Detect which cell encompasses the target text, then output its [x, y] center coordinate. 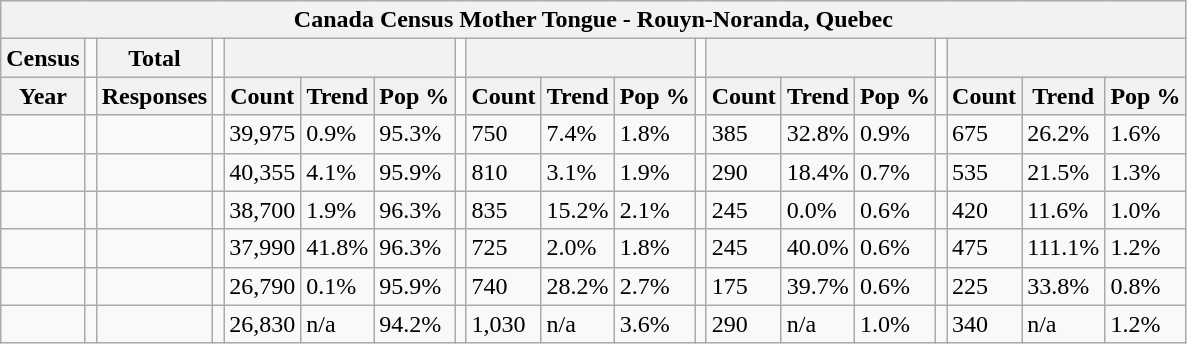
Canada Census Mother Tongue - Rouyn-Noranda, Quebec [594, 20]
2.1% [654, 210]
28.2% [578, 286]
Year [43, 96]
810 [504, 172]
175 [744, 286]
0.0% [818, 210]
15.2% [578, 210]
1,030 [504, 324]
0.8% [1146, 286]
475 [984, 248]
2.7% [654, 286]
39.7% [818, 286]
340 [984, 324]
0.7% [894, 172]
1.3% [1146, 172]
835 [504, 210]
3.6% [654, 324]
4.1% [338, 172]
225 [984, 286]
37,990 [262, 248]
740 [504, 286]
0.1% [338, 286]
41.8% [338, 248]
26,790 [262, 286]
725 [504, 248]
2.0% [578, 248]
111.1% [1064, 248]
675 [984, 134]
535 [984, 172]
3.1% [578, 172]
11.6% [1064, 210]
95.3% [414, 134]
Responses [154, 96]
40,355 [262, 172]
26.2% [1064, 134]
21.5% [1064, 172]
18.4% [818, 172]
38,700 [262, 210]
32.8% [818, 134]
26,830 [262, 324]
Total [154, 58]
39,975 [262, 134]
1.6% [1146, 134]
7.4% [578, 134]
385 [744, 134]
750 [504, 134]
40.0% [818, 248]
420 [984, 210]
Census [43, 58]
33.8% [1064, 286]
94.2% [414, 324]
